Determine the (X, Y) coordinate at the center of the cell enclosing the given text.  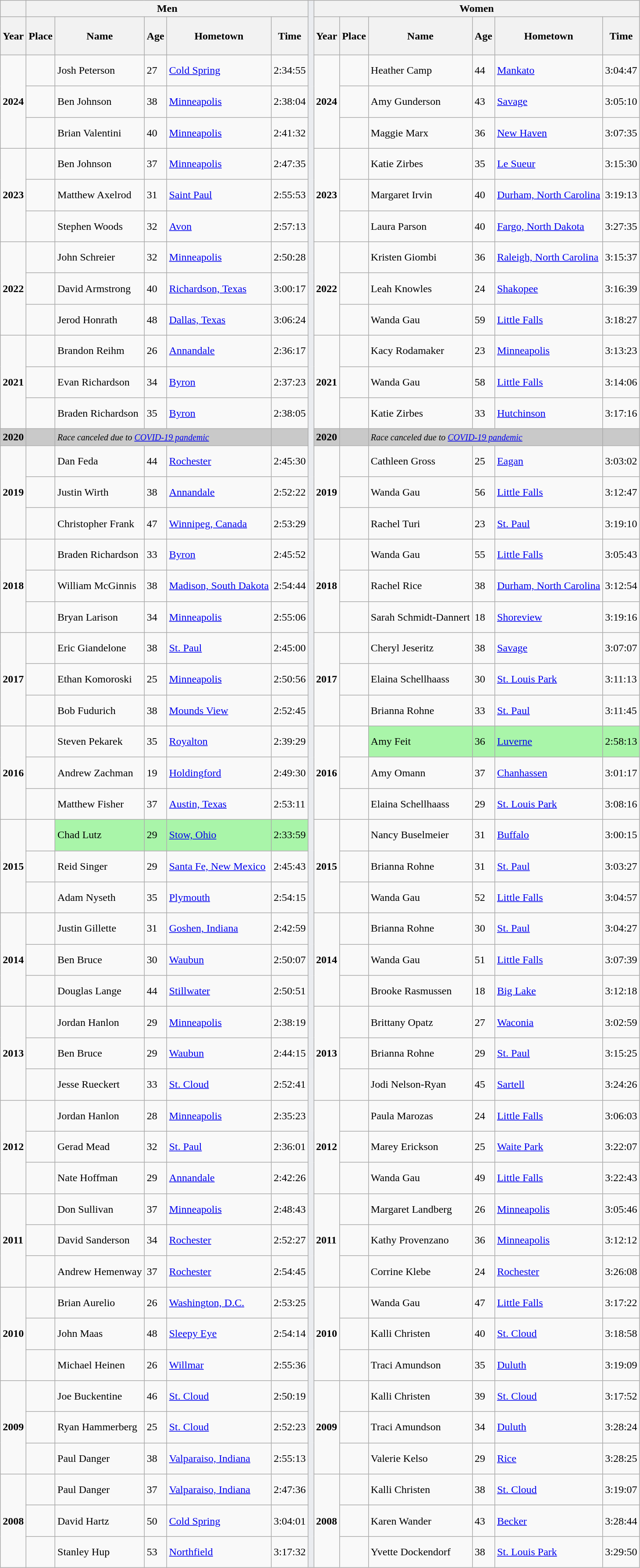
2:52:45 (290, 711)
Avon (219, 226)
Women (477, 9)
Evan Richardson (100, 382)
Holdingford (219, 773)
2:57:13 (290, 226)
3:04:57 (621, 897)
2:54:45 (290, 1271)
2:52:27 (290, 1240)
Matthew Fisher (100, 804)
Chanhassen (548, 773)
2:36:01 (290, 1147)
Luverne (548, 741)
58 (483, 382)
Sarah Schmidt-Dannert (420, 617)
Josh Peterson (100, 70)
3:15:30 (621, 164)
Richardson, Texas (219, 289)
45 (483, 1084)
3:14:06 (621, 382)
Matthew Axelrod (100, 195)
Saint Paul (219, 195)
Jerod Honrath (100, 319)
2:34:55 (290, 70)
28 (155, 1116)
3:22:43 (621, 1178)
Christopher Frank (100, 524)
50 (155, 1521)
Men (167, 9)
Fargo, North Dakota (548, 226)
Eagan (548, 461)
Douglas Lange (100, 991)
3:06:03 (621, 1116)
3:28:44 (621, 1521)
David Sanderson (100, 1240)
52 (483, 897)
3:11:45 (621, 711)
Eric Giandelone (100, 648)
3:17:22 (621, 1303)
3:18:27 (621, 319)
2:36:17 (290, 351)
2:38:04 (290, 102)
2:50:56 (290, 679)
3:04:47 (621, 70)
3:28:25 (621, 1459)
Ryan Hammerberg (100, 1427)
2:41:32 (290, 132)
John Schreier (100, 257)
2:45:43 (290, 867)
Andrew Zachman (100, 773)
3:12:18 (621, 991)
3:05:43 (621, 554)
David Armstrong (100, 289)
3:26:08 (621, 1271)
Big Lake (548, 991)
Rachel Turi (420, 524)
Reid Singer (100, 867)
2:52:22 (290, 492)
2:49:30 (290, 773)
2:39:29 (290, 741)
Brittany Opatz (420, 1022)
Waconia (548, 1022)
Buffalo (548, 835)
59 (483, 319)
2:44:15 (290, 1054)
Maggie Marx (420, 132)
David Hartz (100, 1521)
John Maas (100, 1333)
Royalton (219, 741)
Stephen Woods (100, 226)
Raleigh, North Carolina (548, 257)
Valerie Kelso (420, 1459)
2:50:19 (290, 1397)
2:35:23 (290, 1116)
2:54:15 (290, 897)
3:18:58 (621, 1333)
Brooke Rasmussen (420, 991)
Corrine Klebe (420, 1271)
3:19:13 (621, 195)
Andrew Hemenway (100, 1271)
Le Sueur (548, 164)
Sartell (548, 1084)
39 (483, 1397)
Rice (548, 1459)
3:03:27 (621, 867)
Willmar (219, 1365)
Kacy Rodamaker (420, 351)
Brandon Reihm (100, 351)
William McGinnis (100, 586)
3:19:07 (621, 1489)
2:47:35 (290, 164)
Amy Omann (420, 773)
Stow, Ohio (219, 835)
3:12:47 (621, 492)
3:17:52 (621, 1397)
Northfield (219, 1552)
Justin Gillette (100, 929)
2:45:00 (290, 648)
Stillwater (219, 991)
Cathleen Gross (420, 461)
Adam Nyseth (100, 897)
3:07:07 (621, 648)
2:50:28 (290, 257)
Austin, Texas (219, 804)
Laura Parson (420, 226)
Yvette Dockendorf (420, 1552)
Mankato (548, 70)
3:05:10 (621, 102)
Mounds View (219, 711)
Paula Marozas (420, 1116)
2:47:36 (290, 1489)
New Haven (548, 132)
Becker (548, 1521)
2:55:06 (290, 617)
Ethan Komoroski (100, 679)
Nate Hoffman (100, 1178)
Shakopee (548, 289)
56 (483, 492)
2:55:53 (290, 195)
Nancy Buselmeier (420, 835)
Margaret Landberg (420, 1209)
2:52:41 (290, 1084)
3:01:17 (621, 773)
3:07:39 (621, 960)
2:53:11 (290, 804)
49 (483, 1178)
Washington, D.C. (219, 1303)
3:02:59 (621, 1022)
2:38:05 (290, 413)
Cheryl Jeseritz (420, 648)
Hutchinson (548, 413)
Amy Feit (420, 741)
3:15:25 (621, 1054)
3:13:23 (621, 351)
2:45:30 (290, 461)
Brian Valentini (100, 132)
3:15:37 (621, 257)
Gerad Mead (100, 1147)
3:06:24 (290, 319)
Plymouth (219, 897)
Leah Knowles (420, 289)
3:03:02 (621, 461)
3:28:24 (621, 1427)
55 (483, 554)
2:42:26 (290, 1178)
2:55:36 (290, 1365)
Brian Aurelio (100, 1303)
3:27:35 (621, 226)
2:33:59 (290, 835)
Steven Pekarek (100, 741)
3:17:32 (290, 1552)
51 (483, 960)
Don Sullivan (100, 1209)
53 (155, 1552)
Justin Wirth (100, 492)
Heather Camp (420, 70)
3:24:26 (621, 1084)
2:50:51 (290, 991)
2:42:59 (290, 929)
3:19:10 (621, 524)
Joe Buckentine (100, 1397)
3:11:13 (621, 679)
3:17:16 (621, 413)
2:55:13 (290, 1459)
3:04:01 (290, 1521)
2:54:14 (290, 1333)
2:38:19 (290, 1022)
3:00:17 (290, 289)
2:45:52 (290, 554)
Bob Fudurich (100, 711)
Bryan Larison (100, 617)
2:50:07 (290, 960)
Sleepy Eye (219, 1333)
19 (155, 773)
3:04:27 (621, 929)
Goshen, Indiana (219, 929)
Chad Lutz (100, 835)
3:12:54 (621, 586)
Kristen Giombi (420, 257)
3:12:12 (621, 1240)
3:22:07 (621, 1147)
2:54:44 (290, 586)
3:00:15 (621, 835)
Shoreview (548, 617)
Marey Erickson (420, 1147)
Kathy Provenzano (420, 1240)
3:16:39 (621, 289)
Santa Fe, New Mexico (219, 867)
46 (155, 1397)
Madison, South Dakota (219, 586)
3:07:35 (621, 132)
2:58:13 (621, 741)
2:53:29 (290, 524)
Dan Feda (100, 461)
2:37:23 (290, 382)
Margaret Irvin (420, 195)
Karen Wander (420, 1521)
Waite Park (548, 1147)
3:08:16 (621, 804)
Michael Heinen (100, 1365)
2:53:25 (290, 1303)
Jesse Rueckert (100, 1084)
Jodi Nelson-Ryan (420, 1084)
3:19:09 (621, 1365)
Amy Gunderson (420, 102)
3:05:46 (621, 1209)
2:52:23 (290, 1427)
Winnipeg, Canada (219, 524)
Dallas, Texas (219, 319)
Stanley Hup (100, 1552)
2:48:43 (290, 1209)
3:29:50 (621, 1552)
Rachel Rice (420, 586)
3:19:16 (621, 617)
